Locate the cell with the specified text and output its [x, y] center coordinate. 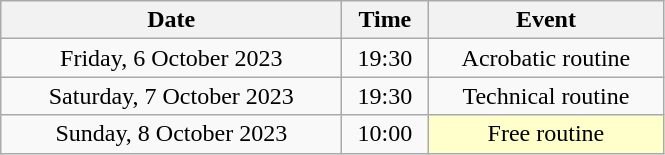
Saturday, 7 October 2023 [172, 96]
Friday, 6 October 2023 [172, 58]
Acrobatic routine [546, 58]
Event [546, 20]
Date [172, 20]
Sunday, 8 October 2023 [172, 134]
10:00 [385, 134]
Time [385, 20]
Technical routine [546, 96]
Free routine [546, 134]
